Scan for the cell matching the given text and deliver its (x, y) coordinate at center. 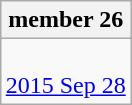
member 26 (66, 20)
2015 Sep 28 (66, 72)
